Output the [x, y] coordinate of the center of the cell containing the given text.  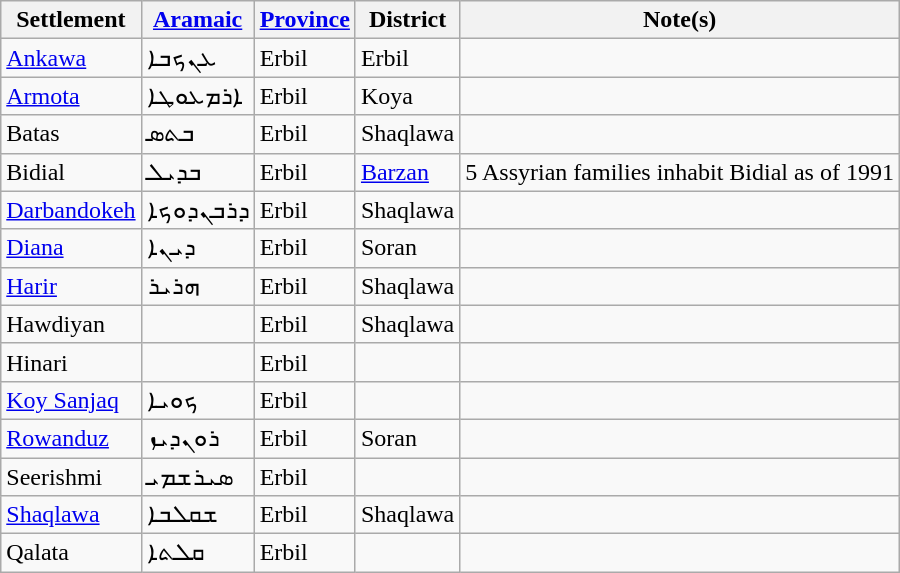
Barzan [407, 172]
ܗܪܝܪ [198, 286]
Rowanduz [71, 438]
Settlement [71, 20]
Diana [71, 248]
District [407, 20]
ܟܘܝܐ [198, 400]
Aramaic [198, 20]
ܩܠܬܐ [198, 553]
Koy Sanjaq [71, 400]
ܕܪܒܢܕܘܟܐ [198, 210]
Ankawa [71, 58]
ܪܘܢܕܝܙ [198, 438]
ܣܝܪܫܡܝ [198, 477]
ܒܬܣ [198, 134]
ܒܕܝܠ [198, 172]
ܫܩܠܒܐ [198, 515]
Harir [71, 286]
Bidial [71, 172]
ܕܝܢܐ [198, 248]
Armota [71, 96]
Qalata [71, 553]
ܥܢܟܒܐ [198, 58]
Darbandokeh [71, 210]
ܐܪܡܥܘܛܐ [198, 96]
Hawdiyan [71, 324]
Koya [407, 96]
Province [304, 20]
5 Assyrian families inhabit Bidial as of 1991 [680, 172]
Seerishmi [71, 477]
Batas [71, 134]
Note(s) [680, 20]
Hinari [71, 362]
